Pinpoint the cell where the given text exists, returning its (x, y) midpoint coordinate. 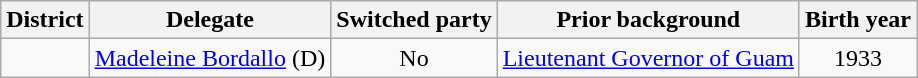
No (414, 58)
Madeleine Bordallo (D) (210, 58)
Lieutenant Governor of Guam (648, 58)
District (45, 20)
Prior background (648, 20)
Delegate (210, 20)
Birth year (858, 20)
Switched party (414, 20)
1933 (858, 58)
